Find where the given text appears and provide that cell's center as [x, y] coordinate. 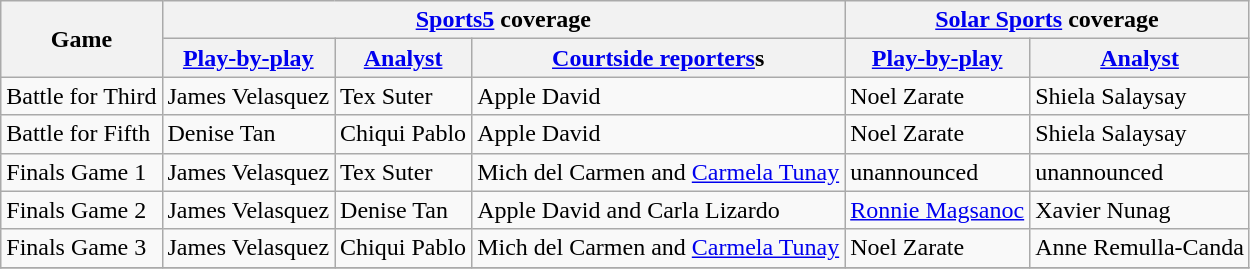
Ronnie Magsanoc [938, 210]
Apple David and Carla Lizardo [658, 210]
Finals Game 2 [82, 210]
Game [82, 39]
Xavier Nunag [1140, 210]
Sports5 coverage [504, 20]
Finals Game 3 [82, 248]
Anne Remulla-Canda [1140, 248]
Finals Game 1 [82, 172]
Courtside reporterss [658, 58]
Battle for Fifth [82, 134]
Battle for Third [82, 96]
Solar Sports coverage [1048, 20]
